Provide the [X, Y] coordinate of the cell's center where the given text is located.  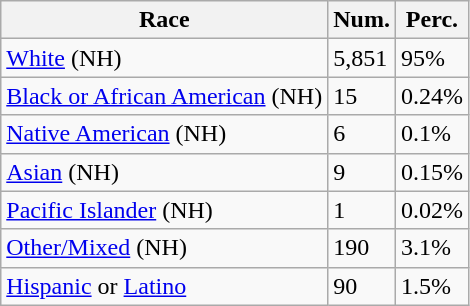
15 [362, 96]
6 [362, 134]
0.24% [432, 96]
Other/Mixed (NH) [164, 248]
3.1% [432, 248]
90 [362, 286]
0.1% [432, 134]
White (NH) [164, 58]
190 [362, 248]
Race [164, 20]
1.5% [432, 286]
0.15% [432, 172]
1 [362, 210]
Asian (NH) [164, 172]
Perc. [432, 20]
9 [362, 172]
Black or African American (NH) [164, 96]
Hispanic or Latino [164, 286]
Native American (NH) [164, 134]
Num. [362, 20]
5,851 [362, 58]
95% [432, 58]
0.02% [432, 210]
Pacific Islander (NH) [164, 210]
